For the text-containing cell, return its midpoint in [x, y] coordinate format. 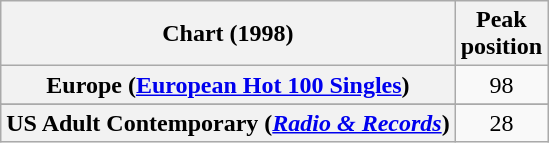
Europe (European Hot 100 Singles) [228, 85]
98 [501, 85]
28 [501, 123]
US Adult Contemporary (Radio & Records) [228, 123]
Peakposition [501, 34]
Chart (1998) [228, 34]
